Provide the (x, y) coordinate of the cell's center where the given text is located.  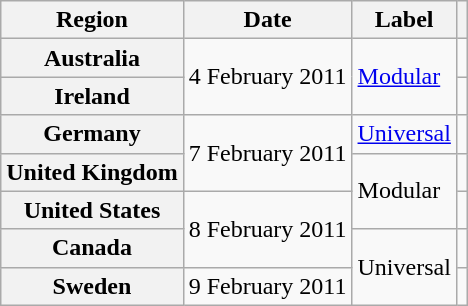
Canada (92, 248)
9 February 2011 (268, 286)
Region (92, 20)
4 February 2011 (268, 77)
7 February 2011 (268, 153)
United States (92, 210)
Sweden (92, 286)
United Kingdom (92, 172)
Ireland (92, 96)
Germany (92, 134)
8 February 2011 (268, 229)
Date (268, 20)
Australia (92, 58)
Label (404, 20)
